Scan for the cell matching the given text and deliver its (X, Y) coordinate at center. 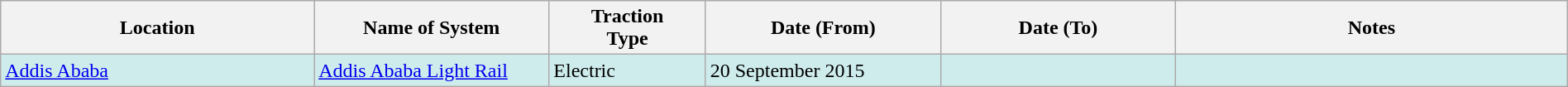
Date (To) (1058, 28)
Location (157, 28)
Date (From) (823, 28)
Name of System (432, 28)
TractionType (627, 28)
Notes (1372, 28)
Addis Ababa Light Rail (432, 70)
Addis Ababa (157, 70)
20 September 2015 (823, 70)
Electric (627, 70)
